Determine the (X, Y) coordinate at the center of the cell enclosing the given text.  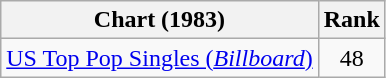
US Top Pop Singles (Billboard) (160, 58)
Chart (1983) (160, 20)
Rank (352, 20)
48 (352, 58)
